Output the (X, Y) coordinate of the center of the cell containing the given text.  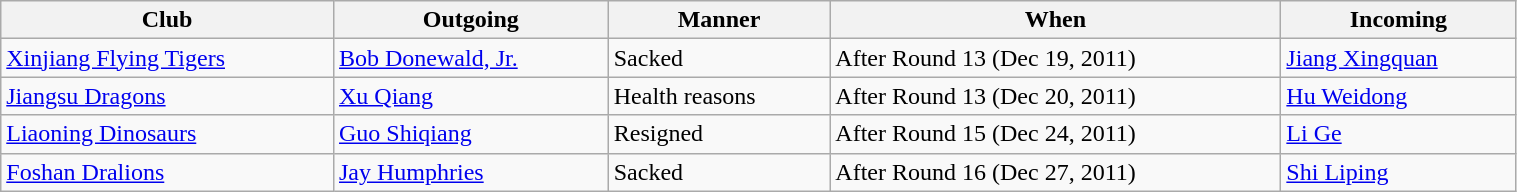
Jay Humphries (470, 172)
Foshan Dralions (168, 172)
Bob Donewald, Jr. (470, 58)
Xinjiang Flying Tigers (168, 58)
Xu Qiang (470, 96)
When (1056, 20)
Hu Weidong (1398, 96)
Manner (719, 20)
Jiangsu Dragons (168, 96)
After Round 13 (Dec 19, 2011) (1056, 58)
Incoming (1398, 20)
Resigned (719, 134)
Club (168, 20)
Outgoing (470, 20)
Health reasons (719, 96)
Jiang Xingquan (1398, 58)
Li Ge (1398, 134)
Guo Shiqiang (470, 134)
Liaoning Dinosaurs (168, 134)
After Round 15 (Dec 24, 2011) (1056, 134)
Shi Liping (1398, 172)
After Round 13 (Dec 20, 2011) (1056, 96)
After Round 16 (Dec 27, 2011) (1056, 172)
